Locate the cell with the specified text and output its (x, y) center coordinate. 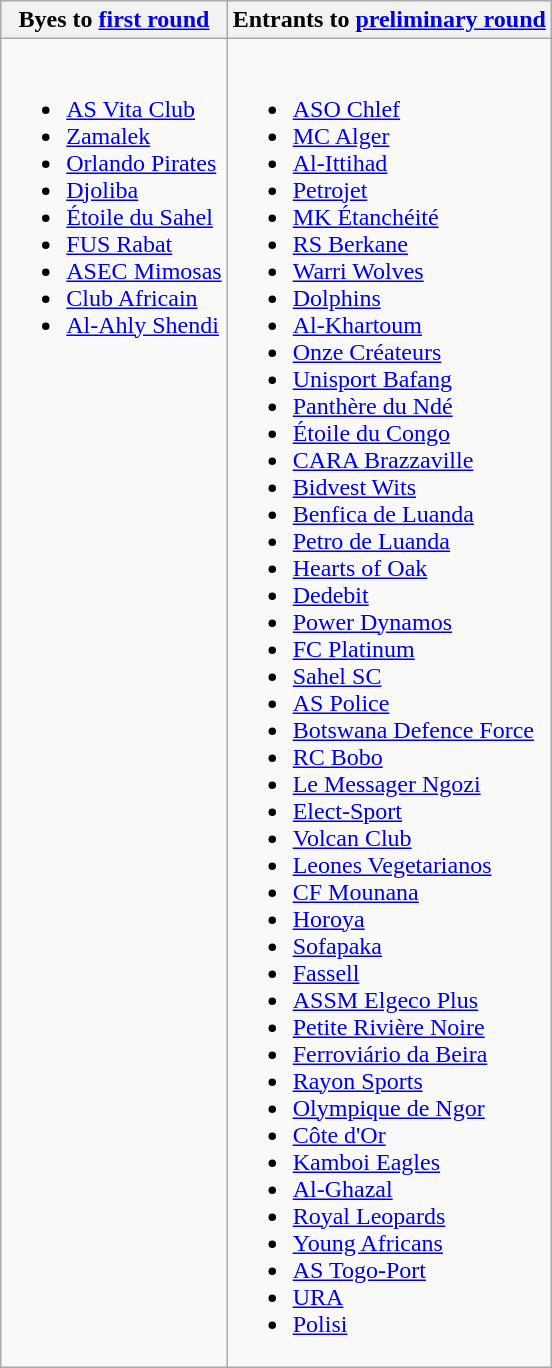
Byes to first round (114, 20)
Entrants to preliminary round (389, 20)
AS Vita Club Zamalek Orlando Pirates Djoliba Étoile du Sahel FUS Rabat ASEC Mimosas Club Africain Al-Ahly Shendi (114, 703)
